Detect which cell encompasses the target text, then output its (X, Y) center coordinate. 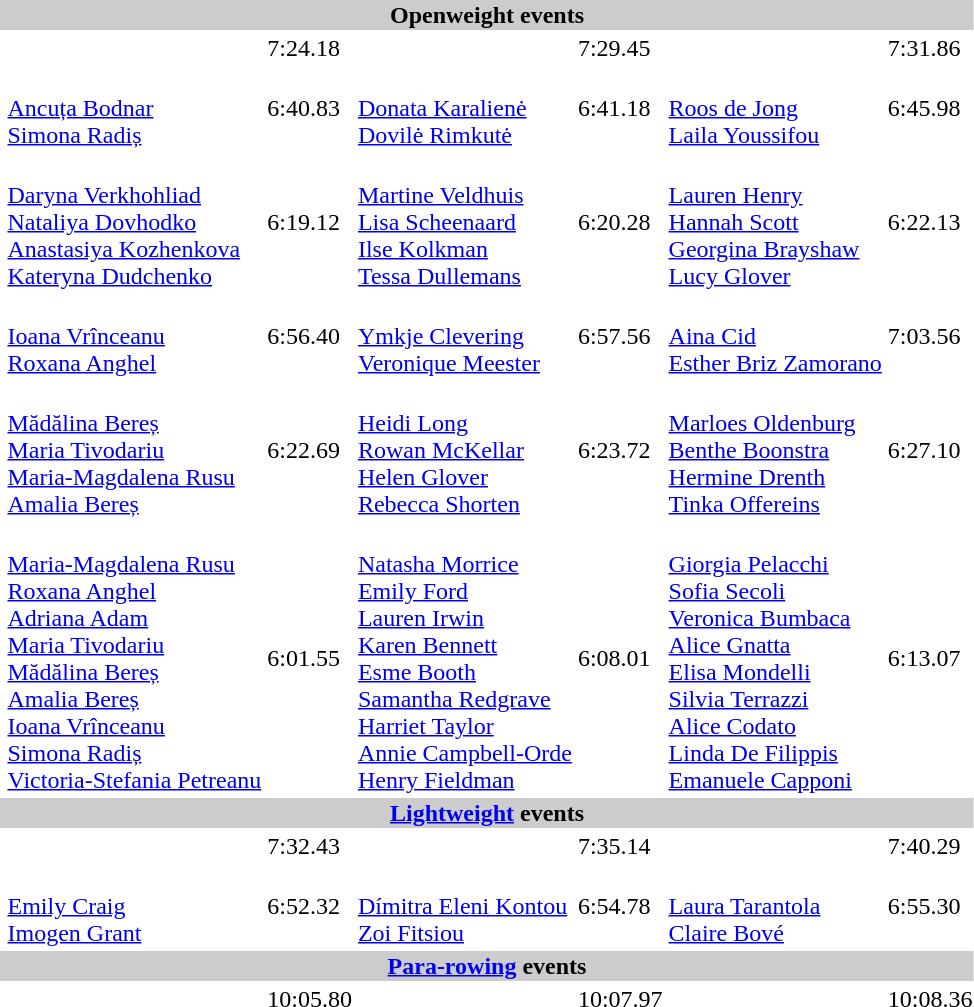
Donata KaralienėDovilė Rimkutė (464, 108)
6:55.30 (930, 906)
Marloes OldenburgBenthe BoonstraHermine DrenthTinka Offereins (775, 450)
Martine VeldhuisLisa ScheenaardIlse KolkmanTessa Dullemans (464, 222)
7:40.29 (930, 846)
Emily CraigImogen Grant (134, 906)
Maria-Magdalena RusuRoxana AnghelAdriana AdamMaria TivodariuMădălina BereșAmalia BereșIoana VrînceanuSimona RadișVictoria-Stefania Petreanu (134, 658)
6:23.72 (620, 450)
Giorgia PelacchiSofia SecoliVeronica BumbacaAlice GnattaElisa MondelliSilvia TerrazziAlice CodatoLinda De FilippisEmanuele Capponi (775, 658)
Para-rowing events (487, 966)
Daryna VerkhohliadNataliya DovhodkoAnastasiya KozhenkovaKateryna Dudchenko (134, 222)
6:52.32 (310, 906)
7:35.14 (620, 846)
Lightweight events (487, 813)
6:57.56 (620, 336)
6:56.40 (310, 336)
Openweight events (487, 15)
Ancuța BodnarSimona Radiș (134, 108)
6:27.10 (930, 450)
Mădălina BereșMaria TivodariuMaria-Magdalena RusuAmalia Bereș (134, 450)
7:31.86 (930, 48)
7:32.43 (310, 846)
6:22.13 (930, 222)
6:08.01 (620, 658)
Laura TarantolaClaire Bové (775, 906)
7:03.56 (930, 336)
Aina CidEsther Briz Zamorano (775, 336)
6:54.78 (620, 906)
Ioana VrînceanuRoxana Anghel (134, 336)
Ymkje CleveringVeronique Meester (464, 336)
6:01.55 (310, 658)
6:45.98 (930, 108)
Dímitra Eleni KontouZoi Fitsiou (464, 906)
6:19.12 (310, 222)
Lauren HenryHannah ScottGeorgina BrayshawLucy Glover (775, 222)
Heidi LongRowan McKellarHelen GloverRebecca Shorten (464, 450)
6:22.69 (310, 450)
7:24.18 (310, 48)
7:29.45 (620, 48)
Roos de JongLaila Youssifou (775, 108)
6:41.18 (620, 108)
Natasha MorriceEmily FordLauren IrwinKaren BennettEsme BoothSamantha RedgraveHarriet TaylorAnnie Campbell-OrdeHenry Fieldman (464, 658)
6:20.28 (620, 222)
6:40.83 (310, 108)
6:13.07 (930, 658)
